Determine the [X, Y] coordinate at the center of the cell enclosing the given text.  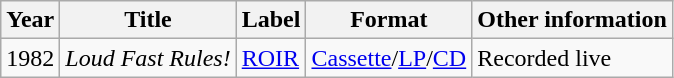
Recorded live [572, 58]
Year [30, 20]
ROIR [271, 58]
Label [271, 20]
Cassette/LP/CD [389, 58]
1982 [30, 58]
Title [148, 20]
Loud Fast Rules! [148, 58]
Other information [572, 20]
Format [389, 20]
